Pinpoint the cell where the given text exists, returning its [x, y] midpoint coordinate. 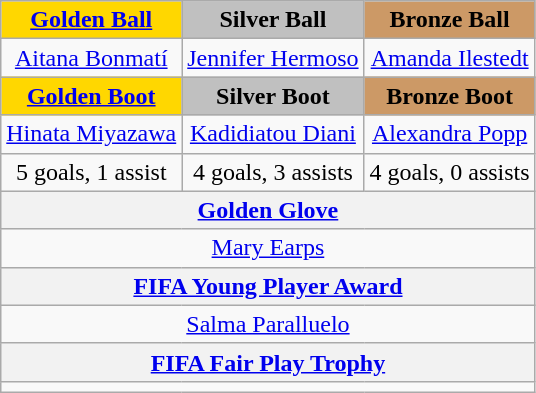
Salma Paralluelo [268, 324]
4 goals, 0 assists [450, 172]
Aitana Bonmatí [92, 58]
Alexandra Popp [450, 134]
4 goals, 3 assists [273, 172]
Kadidiatou Diani [273, 134]
Mary Earps [268, 248]
Bronze Boot [450, 96]
Golden Glove [268, 210]
Silver Boot [273, 96]
Amanda Ilestedt [450, 58]
5 goals, 1 assist [92, 172]
Jennifer Hermoso [273, 58]
Silver Ball [273, 20]
Golden Boot [92, 96]
Bronze Ball [450, 20]
FIFA Young Player Award [268, 286]
FIFA Fair Play Trophy [268, 362]
Hinata Miyazawa [92, 134]
Golden Ball [92, 20]
